Provide the (x, y) coordinate of the cell's center where the given text is located.  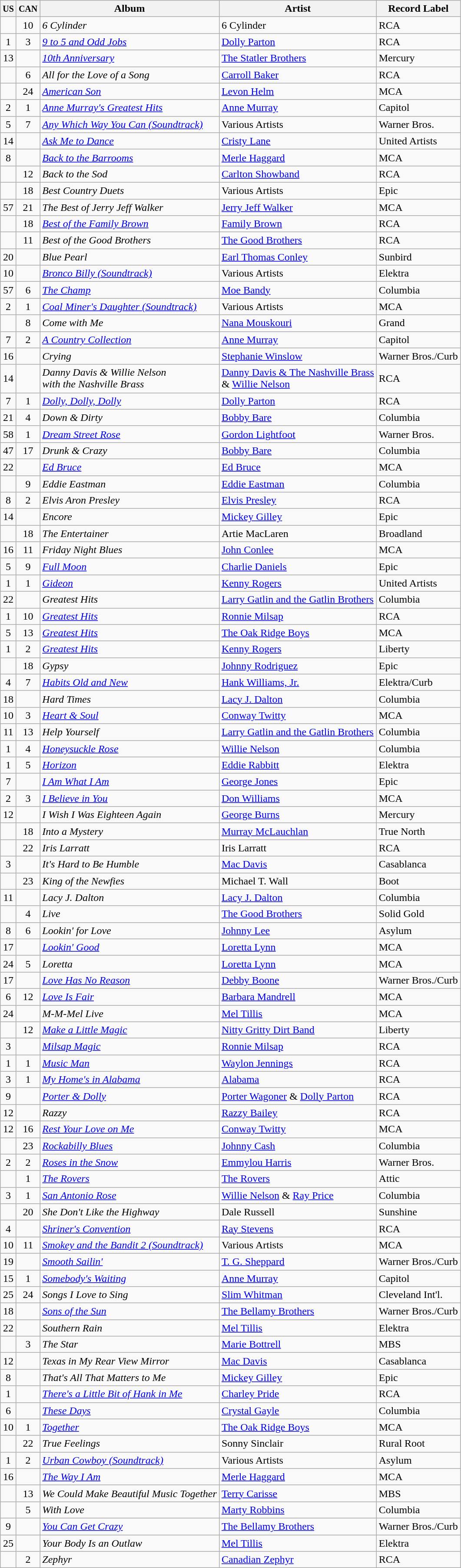
Danny Davis & The Nashville Brass& Willie Nelson (298, 378)
Razzy (129, 1113)
Rest Your Love on Me (129, 1129)
Hard Times (129, 699)
That's All That Matters to Me (129, 1378)
10th Anniversary (129, 58)
San Antonio Rose (129, 1195)
Best of the Family Brown (129, 224)
Love Is Fair (129, 997)
CAN (28, 9)
58 (9, 434)
Grand (418, 323)
Artist (298, 9)
Milsap Magic (129, 1047)
Drunk & Crazy (129, 450)
Charlie Daniels (298, 567)
John Conlee (298, 550)
Sons of the Sun (129, 1311)
Dolly, Dolly, Dolly (129, 401)
Somebody's Waiting (129, 1278)
Waylon Jennings (298, 1063)
Nitty Gritty Dirt Band (298, 1030)
Sunbird (418, 257)
Jerry Jeff Walker (298, 207)
Emmylou Harris (298, 1162)
A Country Collection (129, 340)
Southern Rain (129, 1328)
Carroll Baker (298, 75)
Razzy Bailey (298, 1113)
The Best of Jerry Jeff Walker (129, 207)
Your Body Is an Outlaw (129, 1543)
Marie Bottrell (298, 1344)
Blue Pearl (129, 257)
Live (129, 914)
True Feelings (129, 1444)
The Champ (129, 290)
Family Brown (298, 224)
Carlton Showband (298, 174)
George Burns (298, 815)
Cleveland Int'l. (418, 1295)
The Statler Brothers (298, 58)
47 (9, 450)
Rural Root (418, 1444)
Earl Thomas Conley (298, 257)
Charley Pride (298, 1394)
Don Williams (298, 798)
Best Country Duets (129, 190)
Together (129, 1427)
Elektra/Curb (418, 682)
Solid Gold (418, 914)
Cristy Lane (298, 141)
Willie Nelson (298, 748)
Any Which Way You Can (Soundtrack) (129, 124)
Barbara Mandrell (298, 997)
Murray McLauchlan (298, 831)
Johnny Cash (298, 1146)
Alabama (298, 1080)
Bronco Billy (Soundtrack) (129, 274)
Broadland (418, 534)
Dream Street Rose (129, 434)
Gypsy (129, 666)
Elvis Aron Presley (129, 500)
Crystal Gayle (298, 1411)
Artie MacLaren (298, 534)
Into a Mystery (129, 831)
The Entertainer (129, 534)
George Jones (298, 782)
Horizon (129, 765)
Dale Russell (298, 1212)
Elvis Presley (298, 500)
Porter & Dolly (129, 1096)
Danny Davis & Willie Nelsonwith the Nashville Brass (129, 378)
Encore (129, 517)
Stephanie Winslow (298, 356)
Album (129, 9)
With Love (129, 1510)
Attic (418, 1179)
There's a Little Bit of Hank in Me (129, 1394)
Come with Me (129, 323)
All for the Love of a Song (129, 75)
Marty Robbins (298, 1510)
Lookin' for Love (129, 931)
Music Man (129, 1063)
Ask Me to Dance (129, 141)
Johnny Rodriguez (298, 666)
Loretta (129, 964)
We Could Make Beautiful Music Together (129, 1493)
Anne Murray's Greatest Hits (129, 108)
I Believe in You (129, 798)
Texas in My Rear View Mirror (129, 1361)
I Wish I Was Eighteen Again (129, 815)
It's Hard to Be Humble (129, 864)
The Way I Am (129, 1477)
Shriner's Convention (129, 1228)
Friday Night Blues (129, 550)
Back to the Sod (129, 174)
15 (9, 1278)
Back to the Barrooms (129, 157)
King of the Newfies (129, 881)
Zephyr (129, 1560)
My Home's in Alabama (129, 1080)
The Star (129, 1344)
Smokey and the Bandit 2 (Soundtrack) (129, 1245)
Urban Cowboy (Soundtrack) (129, 1460)
Moe Bandy (298, 290)
You Can Get Crazy (129, 1526)
American Son (129, 91)
Terry Carisse (298, 1493)
Willie Nelson & Ray Price (298, 1195)
Coal Miner's Daughter (Soundtrack) (129, 307)
These Days (129, 1411)
Sonny Sinclair (298, 1444)
Hank Williams, Jr. (298, 682)
Heart & Soul (129, 715)
I Am What I Am (129, 782)
9 to 5 and Odd Jobs (129, 42)
Honeysuckle Rose (129, 748)
M-M-Mel Live (129, 1014)
Michael T. Wall (298, 881)
She Don't Like the Highway (129, 1212)
Gordon Lightfoot (298, 434)
Debby Boone (298, 980)
19 (9, 1261)
Songs I Love to Sing (129, 1295)
Canadian Zephyr (298, 1560)
Habits Old and New (129, 682)
Rockabilly Blues (129, 1146)
Sunshine (418, 1212)
US (9, 9)
Lookin' Good (129, 947)
Crying (129, 356)
True North (418, 831)
Porter Wagoner & Dolly Parton (298, 1096)
Smooth Sailin' (129, 1261)
Boot (418, 881)
Slim Whitman (298, 1295)
T. G. Sheppard (298, 1261)
Best of the Good Brothers (129, 240)
Full Moon (129, 567)
Johnny Lee (298, 931)
Ray Stevens (298, 1228)
Love Has No Reason (129, 980)
Nana Mouskouri (298, 323)
Levon Helm (298, 91)
Gideon (129, 583)
Record Label (418, 9)
Roses in the Snow (129, 1162)
Eddie Rabbitt (298, 765)
Down & Dirty (129, 417)
Help Yourself (129, 732)
Make a Little Magic (129, 1030)
